Scan for the cell matching the given text and deliver its (X, Y) coordinate at center. 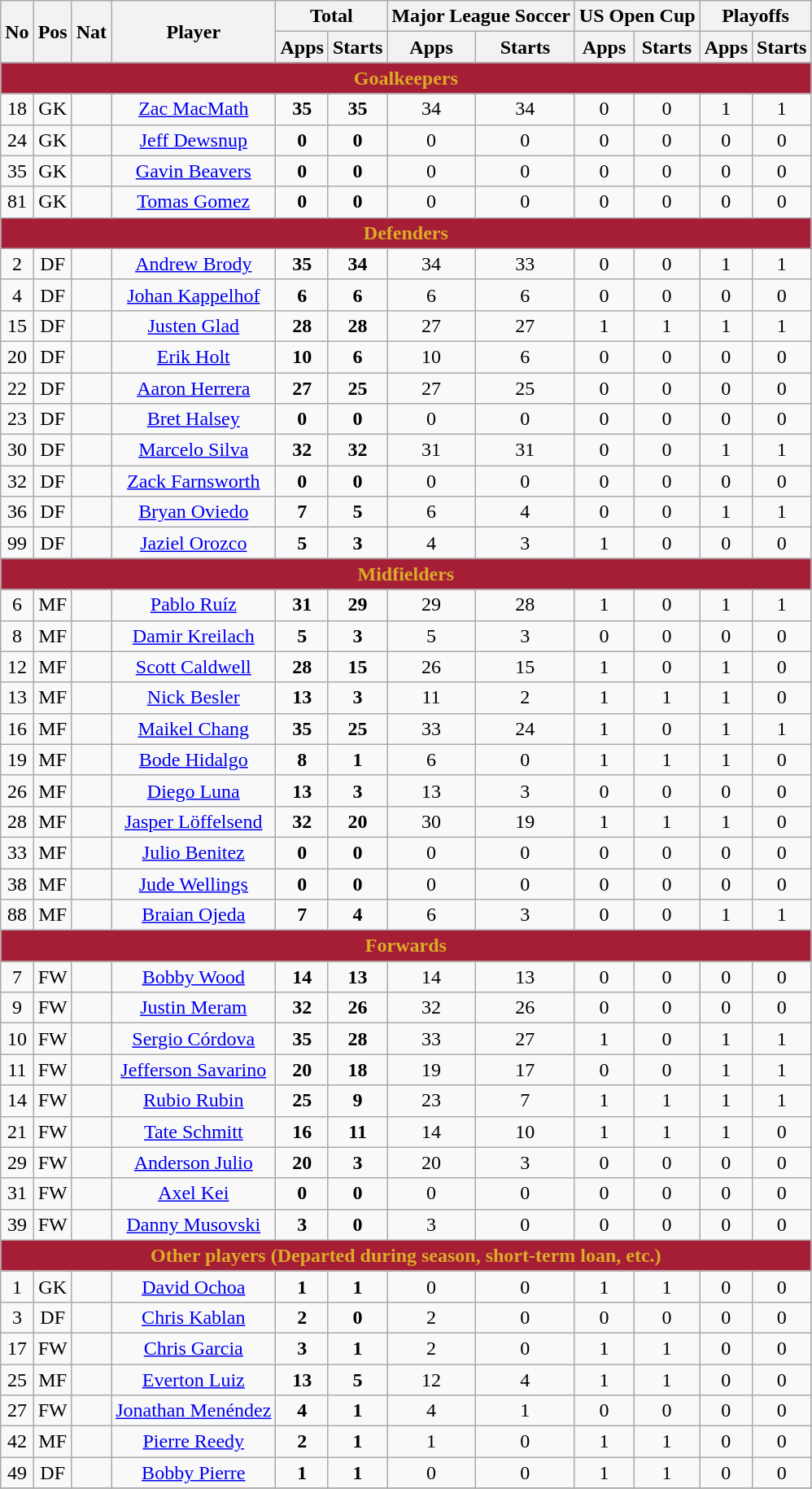
Jonathan Menéndez (194, 1411)
Sergio Córdova (194, 1039)
39 (17, 1224)
Defenders (406, 233)
42 (17, 1442)
Aaron Herrera (194, 388)
Nick Besler (194, 698)
Pos (52, 32)
Chris Garcia (194, 1348)
Justen Glad (194, 326)
Diego Luna (194, 790)
Bobby Pierre (194, 1473)
Nat (91, 32)
Bode Hidalgo (194, 760)
Zac MacMath (194, 109)
Pablo Ruíz (194, 605)
Midfielders (406, 574)
36 (17, 512)
Danny Musovski (194, 1224)
Jasper Löffelsend (194, 821)
US Open Cup (637, 16)
21 (17, 1132)
Tomas Gomez (194, 202)
99 (17, 543)
22 (17, 388)
Johan Kappelhof (194, 295)
No (17, 32)
Jeff Dewsnup (194, 140)
Jaziel Orozco (194, 543)
Axel Kei (194, 1193)
Playoffs (755, 16)
38 (17, 883)
49 (17, 1473)
Justin Meram (194, 1008)
Chris Kablan (194, 1317)
Bryan Oviedo (194, 512)
Rubio Rubin (194, 1101)
Maikel Chang (194, 729)
Zack Farnsworth (194, 481)
Major League Soccer (482, 16)
Damir Kreilach (194, 636)
88 (17, 915)
Andrew Brody (194, 264)
Forwards (406, 946)
Gavin Beavers (194, 171)
Anderson Julio (194, 1163)
81 (17, 202)
Bobby Wood (194, 977)
Scott Caldwell (194, 667)
Erik Holt (194, 357)
Jefferson Savarino (194, 1070)
Jude Wellings (194, 883)
Julio Benitez (194, 852)
Goalkeepers (406, 78)
Braian Ojeda (194, 915)
Other players (Departed during season, short-term loan, etc.) (406, 1255)
Player (194, 32)
Marcelo Silva (194, 450)
Bret Halsey (194, 419)
Pierre Reedy (194, 1442)
Everton Luiz (194, 1380)
David Ochoa (194, 1286)
Tate Schmitt (194, 1132)
Total (332, 16)
